Locate the cell with the specified text and output its (X, Y) center coordinate. 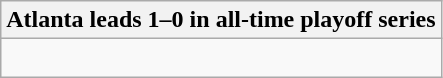
Atlanta leads 1–0 in all-time playoff series (221, 20)
